For the text-containing cell, return its midpoint in (x, y) coordinate format. 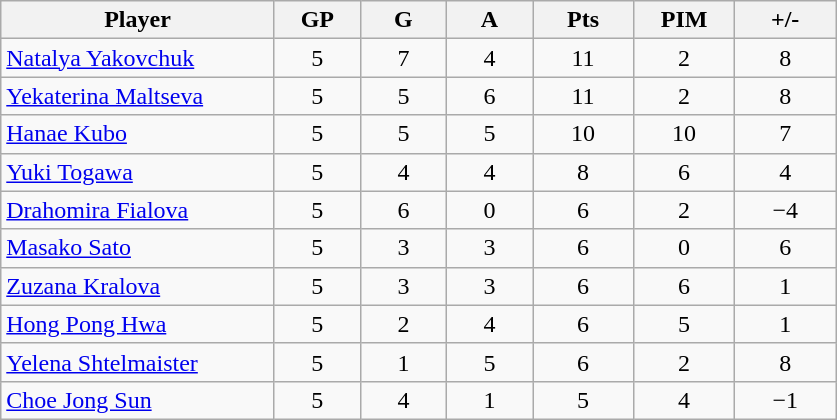
PIM (684, 20)
Hong Pong Hwa (138, 324)
Hanae Kubo (138, 134)
A (489, 20)
Masako Sato (138, 248)
Yuki Togawa (138, 172)
G (403, 20)
−1 (786, 400)
Choe Jong Sun (138, 400)
−4 (786, 210)
Pts (582, 20)
Zuzana Kralova (138, 286)
Yekaterina Maltseva (138, 96)
GP (317, 20)
Yelena Shtelmaister (138, 362)
Player (138, 20)
Drahomira Fialova (138, 210)
+/- (786, 20)
Natalya Yakovchuk (138, 58)
